Find where the given text appears and provide that cell's center as [X, Y] coordinate. 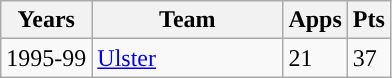
37 [368, 58]
1995-99 [46, 58]
21 [315, 58]
Team [188, 20]
Apps [315, 20]
Ulster [188, 58]
Pts [368, 20]
Years [46, 20]
